Scan for the cell matching the given text and deliver its (x, y) coordinate at center. 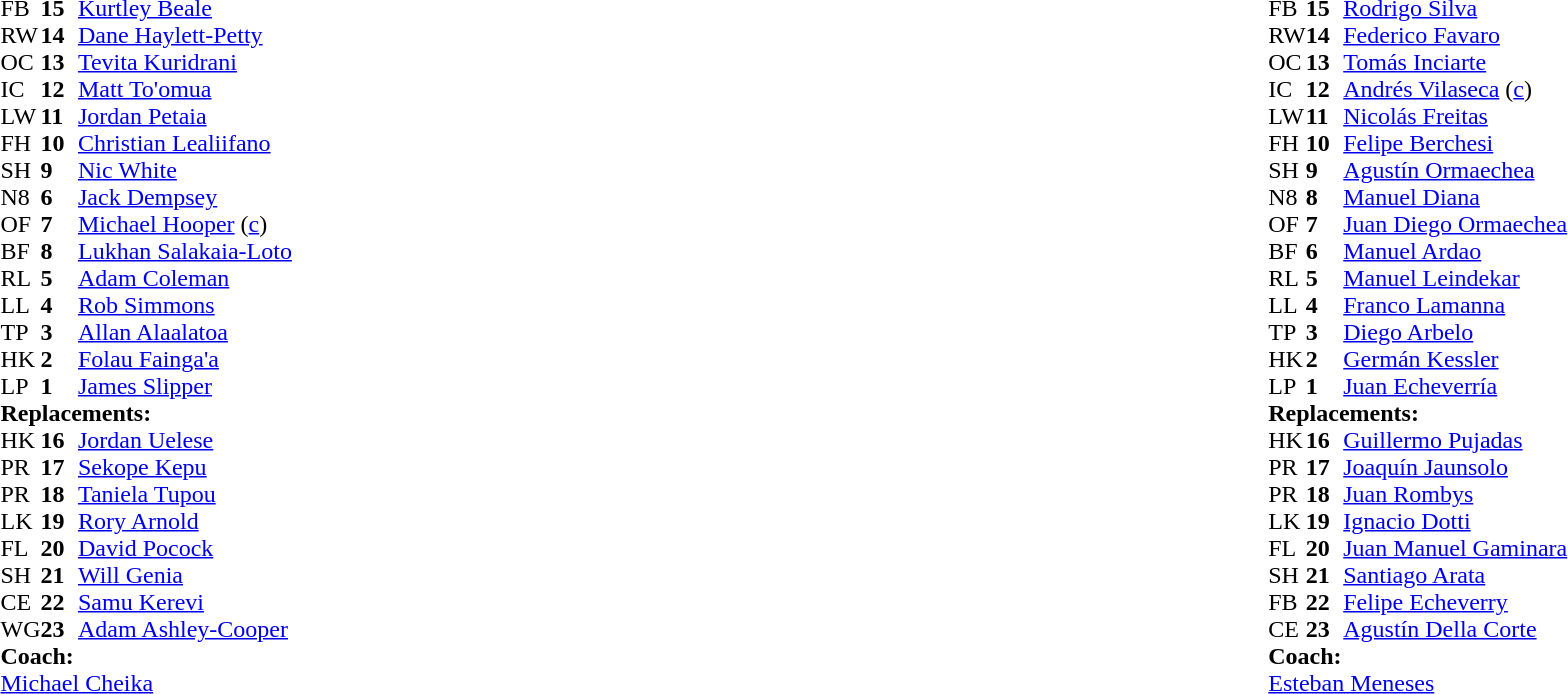
Tomás Inciarte (1455, 62)
Tevita Kuridrani (185, 62)
Juan Rombys (1455, 494)
Christian Lealiifano (185, 144)
Agustín Ormaechea (1455, 170)
Jordan Uelese (185, 440)
FB (1287, 602)
Samu Kerevi (185, 602)
Ignacio Dotti (1455, 522)
Guillermo Pujadas (1455, 440)
Federico Favaro (1455, 36)
Taniela Tupou (185, 494)
WG (20, 630)
Jack Dempsey (185, 198)
Michael Hooper (c) (185, 224)
Manuel Ardao (1455, 252)
Joaquín Jaunsolo (1455, 468)
Matt To'omua (185, 90)
Nicolás Freitas (1455, 116)
Will Genia (185, 576)
Juan Manuel Gaminara (1455, 548)
Allan Alaalatoa (185, 332)
Dane Haylett-Petty (185, 36)
Folau Fainga'a (185, 360)
Germán Kessler (1455, 360)
Jordan Petaia (185, 116)
Franco Lamanna (1455, 306)
Rory Arnold (185, 522)
Felipe Berchesi (1455, 144)
Agustín Della Corte (1455, 630)
Santiago Arata (1455, 576)
James Slipper (185, 386)
Andrés Vilaseca (c) (1455, 90)
Rob Simmons (185, 306)
Manuel Diana (1455, 198)
Nic White (185, 170)
Adam Ashley-Cooper (185, 630)
Juan Echeverría (1455, 386)
Manuel Leindekar (1455, 278)
Lukhan Salakaia-Loto (185, 252)
David Pocock (185, 548)
Diego Arbelo (1455, 332)
Sekope Kepu (185, 468)
Felipe Echeverry (1455, 602)
Juan Diego Ormaechea (1455, 224)
Adam Coleman (185, 278)
